Identify which cell holds the provided text, then report its (x, y) central coordinate. 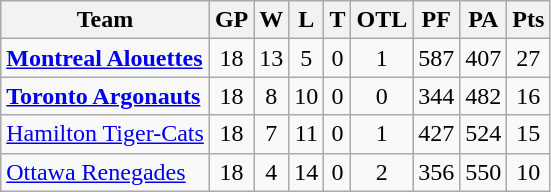
7 (272, 134)
8 (272, 96)
407 (484, 58)
PF (436, 20)
16 (528, 96)
344 (436, 96)
Team (106, 20)
PA (484, 20)
4 (272, 172)
482 (484, 96)
2 (382, 172)
14 (306, 172)
13 (272, 58)
GP (231, 20)
11 (306, 134)
L (306, 20)
356 (436, 172)
550 (484, 172)
W (272, 20)
427 (436, 134)
Toronto Argonauts (106, 96)
T (338, 20)
5 (306, 58)
Montreal Alouettes (106, 58)
15 (528, 134)
27 (528, 58)
587 (436, 58)
OTL (382, 20)
Pts (528, 20)
Ottawa Renegades (106, 172)
Hamilton Tiger-Cats (106, 134)
524 (484, 134)
